For the text-containing cell, return its midpoint in (x, y) coordinate format. 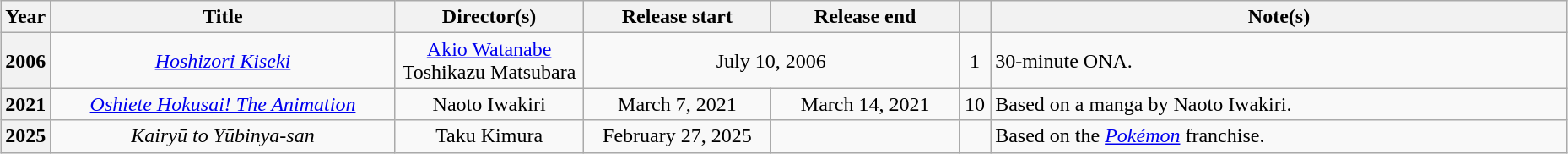
March 14, 2021 (866, 104)
Taku Kimura (489, 136)
2006 (25, 61)
Title (223, 17)
March 7, 2021 (677, 104)
1 (976, 61)
February 27, 2025 (677, 136)
Note(s) (1279, 17)
2025 (25, 136)
July 10, 2006 (771, 61)
2021 (25, 104)
Oshiete Hokusai! The Animation (223, 104)
Year (25, 17)
30-minute ONA. (1279, 61)
10 (976, 104)
Hoshizori Kiseki (223, 61)
Release start (677, 17)
Naoto Iwakiri (489, 104)
Based on the Pokémon franchise. (1279, 136)
Based on a manga by Naoto Iwakiri. (1279, 104)
Release end (866, 17)
Kairyū to Yūbinya-san (223, 136)
Director(s) (489, 17)
Akio WatanabeToshikazu Matsubara (489, 61)
